Identify which cell holds the provided text, then report its (x, y) central coordinate. 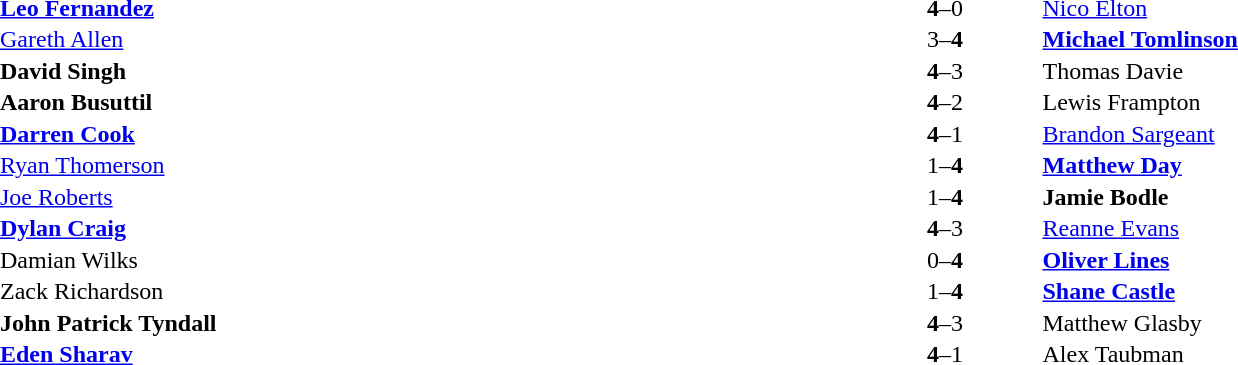
0–4 (944, 260)
4–2 (944, 103)
4–1 (944, 134)
3–4 (944, 39)
